Locate the cell with the specified text and output its (X, Y) center coordinate. 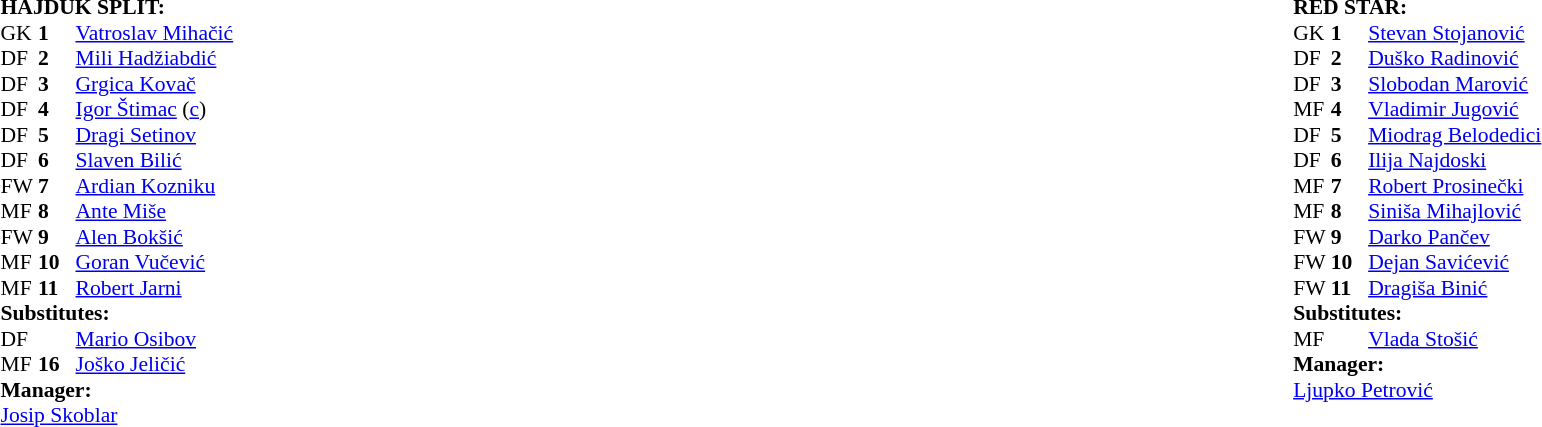
Siniša Mihajlović (1454, 211)
Dejan Savićević (1454, 263)
Robert Prosinečki (1454, 186)
Vlada Stošić (1454, 339)
Darko Pančev (1454, 237)
Dragiša Binić (1454, 288)
Dragi Setinov (155, 135)
Joško Jeličić (155, 365)
Vatroslav Mihačić (155, 33)
Mili Hadžiabdić (155, 59)
Ante Miše (155, 211)
16 (57, 365)
Slobodan Marović (1454, 84)
Robert Jarni (155, 288)
Ljupko Petrović (1417, 390)
Goran Vučević (155, 263)
Duško Radinović (1454, 59)
Mario Osibov (155, 339)
Slaven Bilić (155, 161)
Stevan Stojanović (1454, 33)
Igor Štimac (c) (155, 109)
Miodrag Belodedici (1454, 135)
Ardian Kozniku (155, 186)
Alen Bokšić (155, 237)
Ilija Najdoski (1454, 161)
Vladimir Jugović (1454, 109)
Grgica Kovač (155, 84)
